Return the [x, y] coordinate for the center point of the cell that contains the specified text.  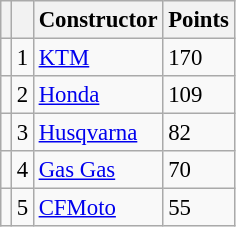
1 [22, 58]
Husqvarna [98, 133]
Gas Gas [98, 170]
55 [198, 208]
3 [22, 133]
2 [22, 95]
KTM [98, 58]
4 [22, 170]
5 [22, 208]
Constructor [98, 20]
109 [198, 95]
CFMoto [98, 208]
170 [198, 58]
70 [198, 170]
Honda [98, 95]
82 [198, 133]
Points [198, 20]
